Determine the [X, Y] coordinate at the center of the cell enclosing the given text.  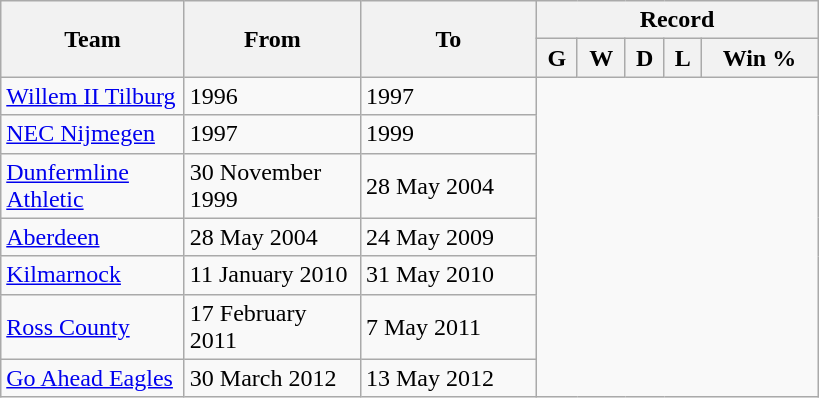
24 May 2009 [448, 237]
17 February 2011 [272, 326]
1999 [448, 134]
To [448, 39]
Win % [759, 58]
Ross County [93, 326]
L [682, 58]
Record [676, 20]
13 May 2012 [448, 378]
Aberdeen [93, 237]
Dunfermline Athletic [93, 186]
NEC Nijmegen [93, 134]
31 May 2010 [448, 275]
1996 [272, 96]
Team [93, 39]
Willem II Tilburg [93, 96]
Kilmarnock [93, 275]
30 March 2012 [272, 378]
30 November 1999 [272, 186]
W [601, 58]
Go Ahead Eagles [93, 378]
7 May 2011 [448, 326]
D [644, 58]
From [272, 39]
G [556, 58]
11 January 2010 [272, 275]
